Scan for the cell matching the given text and deliver its [x, y] coordinate at center. 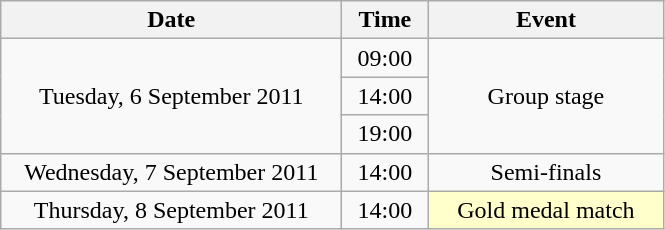
Semi-finals [546, 172]
09:00 [385, 58]
Group stage [546, 96]
Date [172, 20]
Event [546, 20]
Time [385, 20]
Wednesday, 7 September 2011 [172, 172]
Thursday, 8 September 2011 [172, 210]
Gold medal match [546, 210]
Tuesday, 6 September 2011 [172, 96]
19:00 [385, 134]
